Pinpoint the cell where the given text exists, returning its [X, Y] midpoint coordinate. 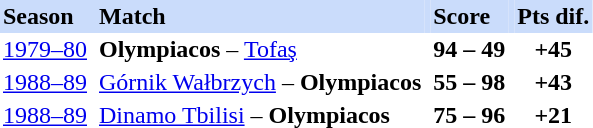
1988–89 [45, 82]
Match [260, 16]
Pts dif. [553, 16]
1979–80 [45, 50]
Score [469, 16]
Górnik Wałbrzych – Olympiacos [260, 82]
+43 [553, 82]
55 – 98 [469, 82]
Olympiacos – Tofaş [260, 50]
+45 [553, 50]
Season [45, 16]
94 – 49 [469, 50]
